Determine the (x, y) coordinate at the center of the cell enclosing the given text.  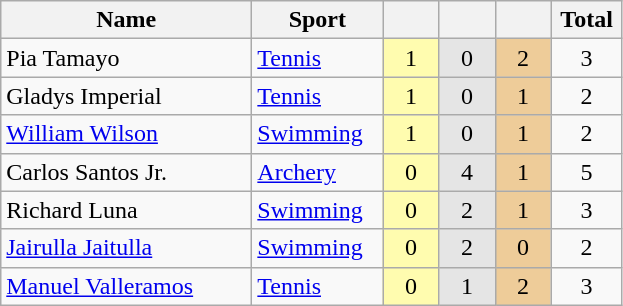
William Wilson (126, 134)
Richard Luna (126, 210)
Archery (318, 172)
Manuel Valleramos (126, 286)
Pia Tamayo (126, 58)
4 (467, 172)
Jairulla Jaitulla (126, 248)
Carlos Santos Jr. (126, 172)
Sport (318, 20)
5 (586, 172)
Gladys Imperial (126, 96)
Name (126, 20)
Total (586, 20)
